Output the (x, y) coordinate of the center of the cell containing the given text.  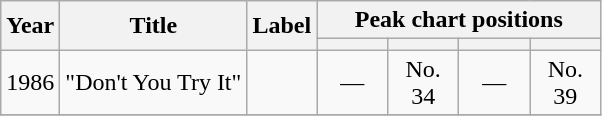
No. 34 (424, 82)
Label (282, 26)
Peak chart positions (459, 20)
1986 (30, 82)
"Don't You Try It" (154, 82)
Title (154, 26)
Year (30, 26)
No. 39 (566, 82)
